Capture the cell that displays the provided text and extract its (X, Y) central coordinate. 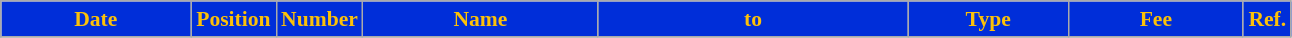
to (753, 19)
Name (480, 19)
Type (988, 19)
Position (234, 19)
Ref. (1267, 19)
Number (320, 19)
Date (96, 19)
Fee (1156, 19)
